Search for the cell housing the specified text and yield its (X, Y) center coordinate. 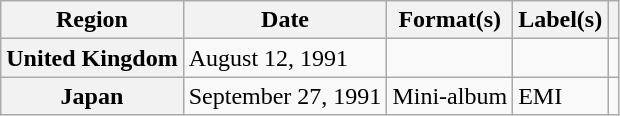
September 27, 1991 (285, 96)
EMI (560, 96)
Region (92, 20)
Date (285, 20)
August 12, 1991 (285, 58)
Mini-album (450, 96)
United Kingdom (92, 58)
Japan (92, 96)
Label(s) (560, 20)
Format(s) (450, 20)
